From the cell containing the given text, extract its center point as (X, Y) coordinate. 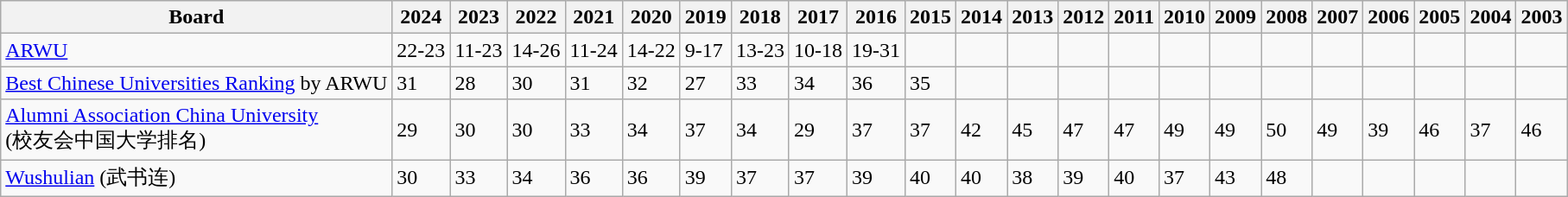
14-26 (536, 50)
ARWU (197, 50)
9-17 (705, 50)
2012 (1083, 17)
2024 (422, 17)
48 (1287, 178)
Best Chinese Universities Ranking by ARWU (197, 83)
42 (981, 130)
2008 (1287, 17)
35 (931, 83)
2020 (651, 17)
Alumni Association China University(校友会中国大学排名) (197, 130)
2021 (594, 17)
32 (651, 83)
2018 (760, 17)
10-18 (817, 50)
2016 (876, 17)
27 (705, 83)
13-23 (760, 50)
14-22 (651, 50)
Wushulian (武书连) (197, 178)
2017 (817, 17)
2023 (479, 17)
2003 (1541, 17)
2019 (705, 17)
43 (1235, 178)
22-23 (422, 50)
50 (1287, 130)
2015 (931, 17)
28 (479, 83)
19-31 (876, 50)
11-23 (479, 50)
2009 (1235, 17)
2010 (1185, 17)
2005 (1439, 17)
38 (1033, 178)
2007 (1337, 17)
2022 (536, 17)
45 (1033, 130)
2004 (1491, 17)
2014 (981, 17)
2011 (1134, 17)
11-24 (594, 50)
Board (197, 17)
2013 (1033, 17)
2006 (1389, 17)
